Identify which cell holds the provided text, then report its [X, Y] central coordinate. 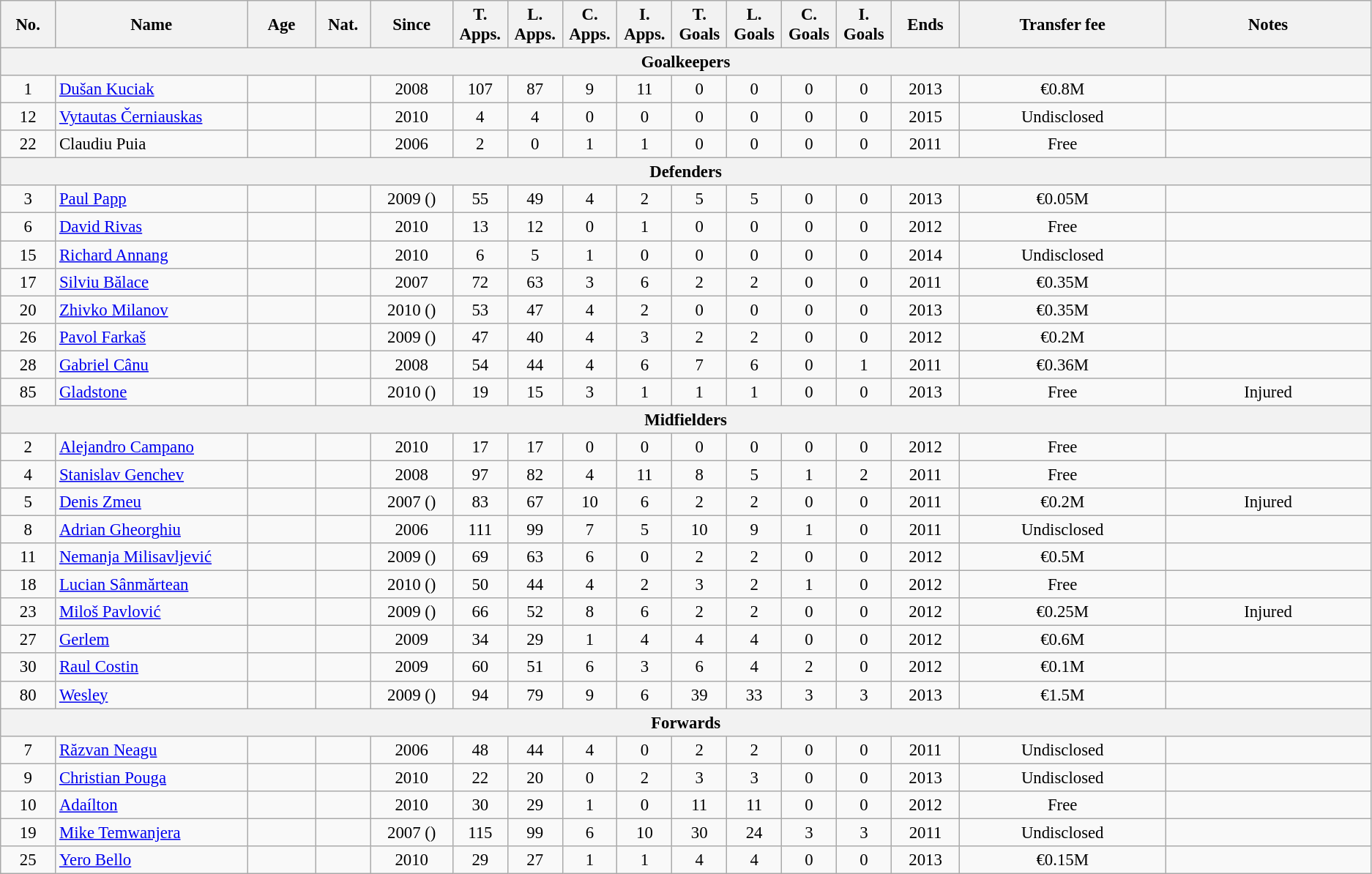
83 [480, 502]
80 [28, 695]
Silviu Bălace [152, 282]
Forwards [686, 722]
Defenders [686, 172]
33 [754, 695]
Paul Papp [152, 200]
Alejandro Campano [152, 447]
67 [534, 502]
Wesley [152, 695]
Pavol Farkaš [152, 337]
87 [534, 89]
79 [534, 695]
€1.5M [1063, 695]
Gladstone [152, 392]
85 [28, 392]
Stanislav Genchev [152, 474]
26 [28, 337]
28 [28, 365]
23 [28, 612]
Denis Zmeu [152, 502]
54 [480, 365]
C. Apps. [590, 25]
49 [534, 200]
52 [534, 612]
Yero Bello [152, 860]
Adrian Gheorghiu [152, 530]
€0.6M [1063, 640]
Since [411, 25]
Zhivko Milanov [152, 310]
82 [534, 474]
115 [480, 832]
2014 [925, 255]
34 [480, 640]
Gerlem [152, 640]
2007 [411, 282]
25 [28, 860]
2015 [925, 117]
111 [480, 530]
Name [152, 25]
I. Goals [864, 25]
107 [480, 89]
66 [480, 612]
Claudiu Puia [152, 144]
Raul Costin [152, 668]
Gabriel Cânu [152, 365]
Richard Annang [152, 255]
72 [480, 282]
Nemanja Milisavljević [152, 557]
Dušan Kuciak [152, 89]
T. Goals [700, 25]
39 [700, 695]
Ends [925, 25]
97 [480, 474]
€0.25M [1063, 612]
I. Apps. [644, 25]
Lucian Sânmărtean [152, 585]
Midfielders [686, 419]
69 [480, 557]
Miloš Pavlović [152, 612]
94 [480, 695]
18 [28, 585]
Mike Temwanjera [152, 832]
24 [754, 832]
Christian Pouga [152, 777]
€0.1M [1063, 668]
55 [480, 200]
Răzvan Neagu [152, 750]
60 [480, 668]
C. Goals [810, 25]
Age [282, 25]
€0.05M [1063, 200]
40 [534, 337]
L. Apps. [534, 25]
51 [534, 668]
€0.5M [1063, 557]
€0.8M [1063, 89]
L. Goals [754, 25]
Transfer fee [1063, 25]
T. Apps. [480, 25]
Vytautas Černiauskas [152, 117]
€0.15M [1063, 860]
€0.36M [1063, 365]
50 [480, 585]
53 [480, 310]
48 [480, 750]
Notes [1268, 25]
No. [28, 25]
Adaílton [152, 805]
13 [480, 227]
Goalkeepers [686, 62]
Nat. [343, 25]
David Rivas [152, 227]
